Detect which cell encompasses the target text, then output its (x, y) center coordinate. 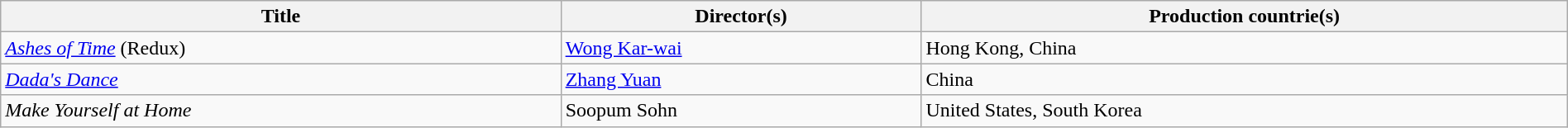
Hong Kong, China (1244, 48)
Zhang Yuan (741, 79)
Wong Kar-wai (741, 48)
Make Yourself at Home (281, 111)
Production countrie(s) (1244, 17)
Ashes of Time (Redux) (281, 48)
Director(s) (741, 17)
China (1244, 79)
Dada's Dance (281, 79)
Title (281, 17)
Soopum Sohn (741, 111)
United States, South Korea (1244, 111)
